Identify which cell holds the provided text, then report its (X, Y) central coordinate. 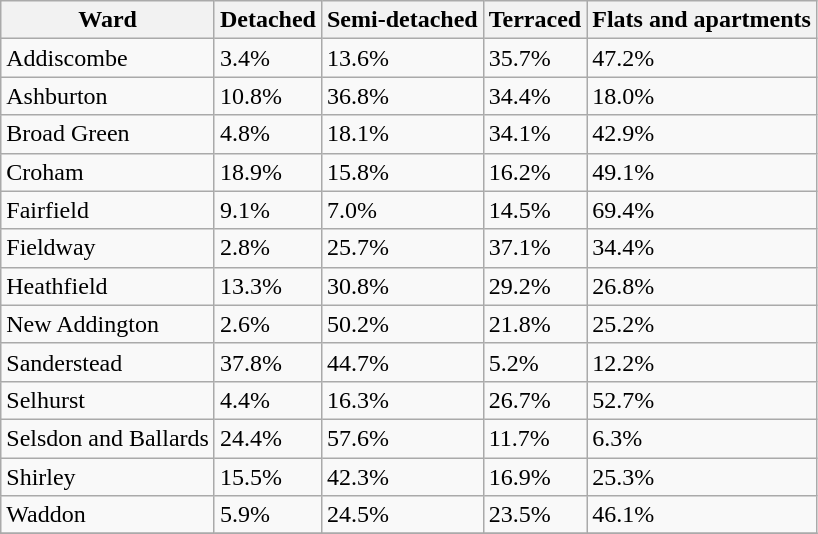
37.8% (268, 362)
New Addington (108, 324)
Selsdon and Ballards (108, 438)
16.2% (534, 172)
Ashburton (108, 96)
Ward (108, 20)
Terraced (534, 20)
44.7% (402, 362)
37.1% (534, 248)
Croham (108, 172)
47.2% (702, 58)
42.3% (402, 477)
23.5% (534, 515)
52.7% (702, 400)
Fieldway (108, 248)
49.1% (702, 172)
Broad Green (108, 134)
30.8% (402, 286)
36.8% (402, 96)
24.4% (268, 438)
16.3% (402, 400)
15.5% (268, 477)
10.8% (268, 96)
2.6% (268, 324)
13.3% (268, 286)
Sanderstead (108, 362)
25.2% (702, 324)
25.7% (402, 248)
Flats and apartments (702, 20)
2.8% (268, 248)
6.3% (702, 438)
50.2% (402, 324)
3.4% (268, 58)
Detached (268, 20)
Fairfield (108, 210)
Shirley (108, 477)
18.0% (702, 96)
14.5% (534, 210)
15.8% (402, 172)
5.2% (534, 362)
24.5% (402, 515)
9.1% (268, 210)
46.1% (702, 515)
4.4% (268, 400)
12.2% (702, 362)
25.3% (702, 477)
Addiscombe (108, 58)
13.6% (402, 58)
Selhurst (108, 400)
5.9% (268, 515)
18.1% (402, 134)
Heathfield (108, 286)
Waddon (108, 515)
26.7% (534, 400)
16.9% (534, 477)
29.2% (534, 286)
69.4% (702, 210)
4.8% (268, 134)
21.8% (534, 324)
18.9% (268, 172)
34.1% (534, 134)
11.7% (534, 438)
Semi-detached (402, 20)
42.9% (702, 134)
35.7% (534, 58)
57.6% (402, 438)
7.0% (402, 210)
26.8% (702, 286)
